Search for the cell housing the specified text and yield its [X, Y] center coordinate. 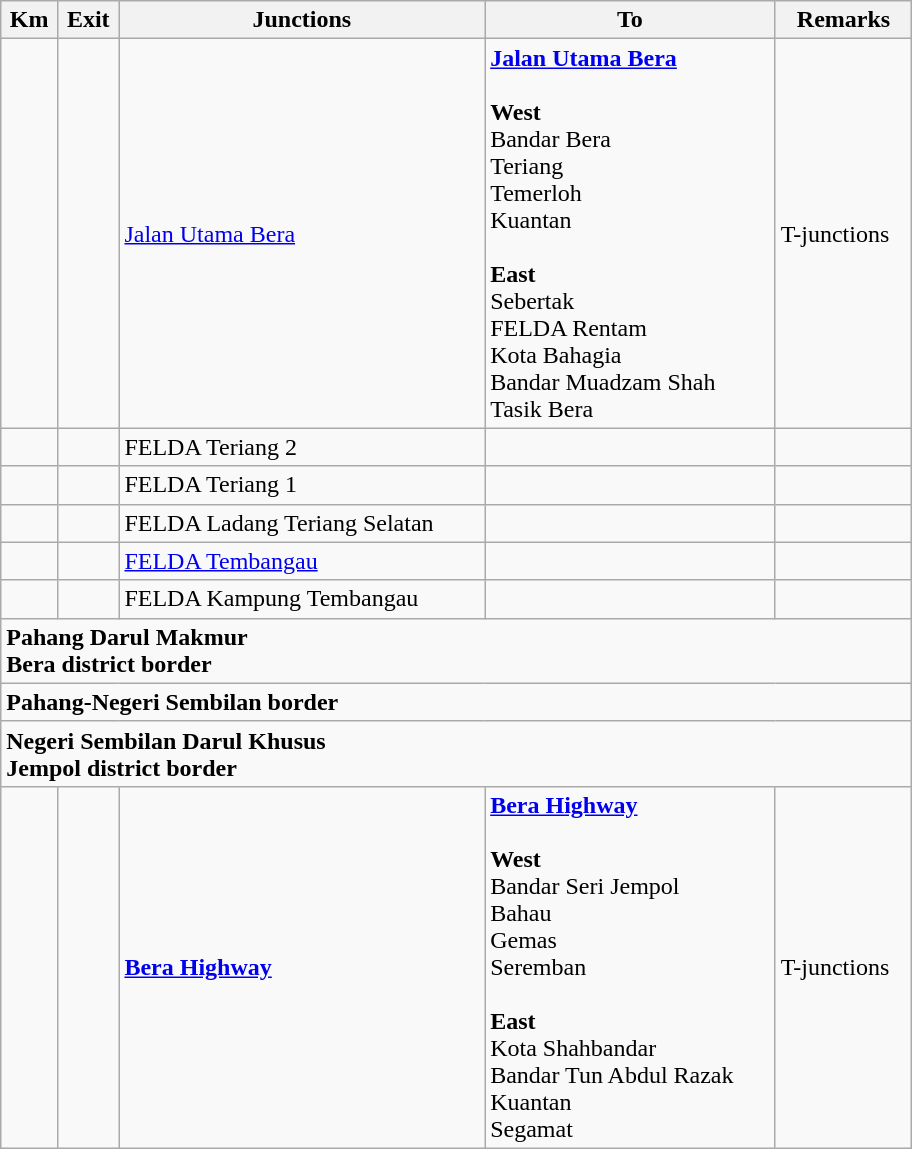
Pahang Darul MakmurBera district border [456, 650]
FELDA Kampung Tembangau [302, 599]
Jalan Utama Bera [302, 234]
FELDA Tembangau [302, 561]
FELDA Teriang 1 [302, 485]
Km [30, 20]
Jalan Utama BeraWestBandar BeraTeriangTemerlohKuantanEastSebertakFELDA RentamKota BahagiaBandar Muadzam ShahTasik Bera [630, 234]
To [630, 20]
Bera Highway [302, 967]
Exit [88, 20]
FELDA Teriang 2 [302, 447]
Remarks [844, 20]
FELDA Ladang Teriang Selatan [302, 523]
Negeri Sembilan Darul KhususJempol district border [456, 754]
Pahang-Negeri Sembilan border [456, 702]
Bera HighwayWestBandar Seri JempolBahauGemasSerembanEastKota ShahbandarBandar Tun Abdul RazakKuantanSegamat [630, 967]
Junctions [302, 20]
